Provide the [X, Y] coordinate of the cell's center where the given text is located.  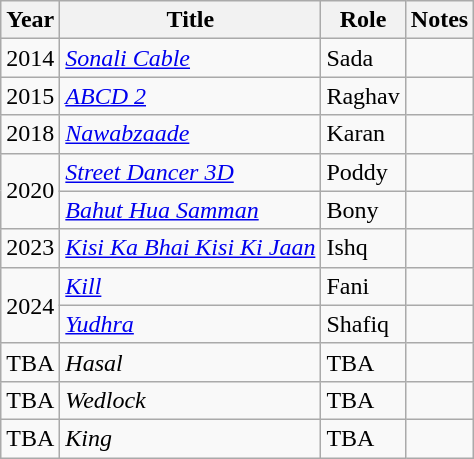
Title [190, 20]
2020 [30, 191]
Notes [439, 20]
2015 [30, 96]
Role [363, 20]
Raghav [363, 96]
Hasal [190, 362]
King [190, 438]
Bahut Hua Samman [190, 210]
Bony [363, 210]
Sada [363, 58]
Shafiq [363, 324]
Sonali Cable [190, 58]
Wedlock [190, 400]
2014 [30, 58]
Year [30, 20]
Poddy [363, 172]
ABCD 2 [190, 96]
Street Dancer 3D [190, 172]
Yudhra [190, 324]
Nawabzaade [190, 134]
2018 [30, 134]
2024 [30, 305]
Karan [363, 134]
2023 [30, 248]
Ishq [363, 248]
Kill [190, 286]
Kisi Ka Bhai Kisi Ki Jaan [190, 248]
Fani [363, 286]
